Provide the [X, Y] coordinate of the cell's center where the given text is located.  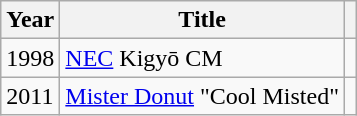
NEC Kigyō CM [202, 58]
1998 [30, 58]
2011 [30, 96]
Title [202, 20]
Mister Donut "Cool Misted" [202, 96]
Year [30, 20]
